From the cell containing the given text, extract its center point as [x, y] coordinate. 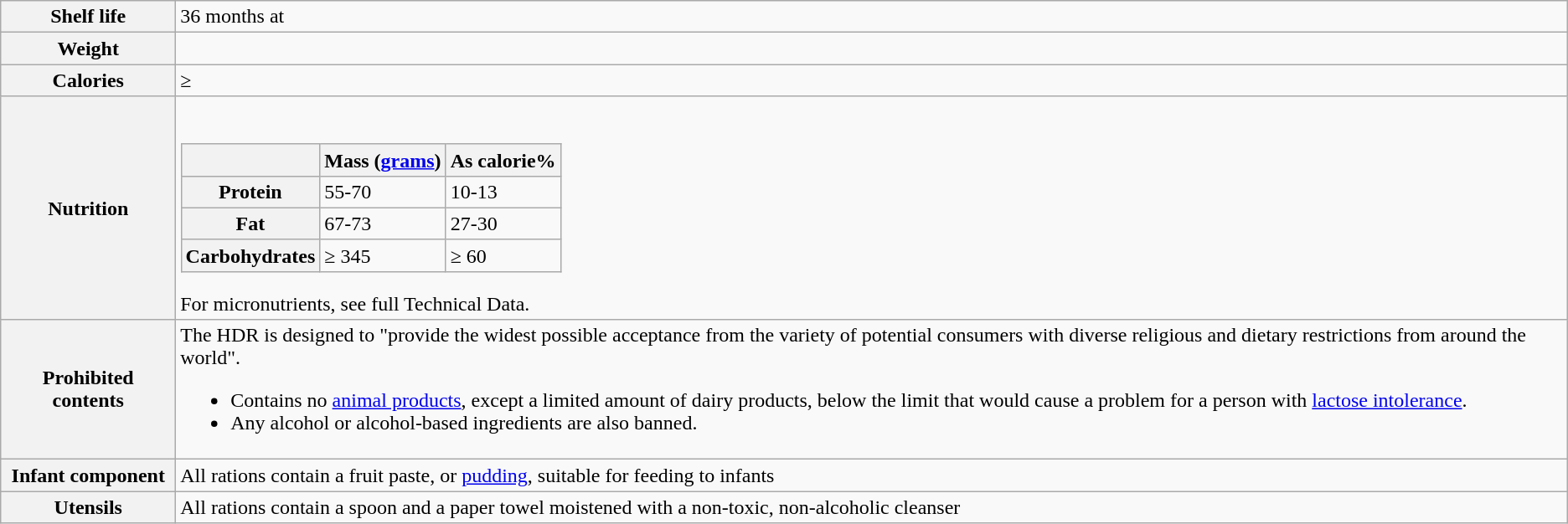
Mass (grams) As calorie% Protein 55-70 10-13 Fat 67-73 27-30 Carbohydrates ≥ 345 ≥ 60 For micronutrients, see full Technical Data. [872, 208]
Utensils [89, 507]
67-73 [383, 223]
Protein [250, 192]
Nutrition [89, 208]
Weight [89, 49]
Fat [250, 223]
All rations contain a spoon and a paper towel moistened with a non-toxic, non-alcoholic cleanser [872, 507]
Mass (grams) [383, 160]
10-13 [503, 192]
≥ 345 [383, 255]
27-30 [503, 223]
≥ 60 [503, 255]
As calorie% [503, 160]
Calories [89, 80]
Prohibited contents [89, 390]
Carbohydrates [250, 255]
36 months at [872, 17]
Infant component [89, 475]
≥ [872, 80]
55-70 [383, 192]
All rations contain a fruit paste, or pudding, suitable for feeding to infants [872, 475]
Shelf life [89, 17]
